Capture the cell that displays the provided text and extract its (x, y) central coordinate. 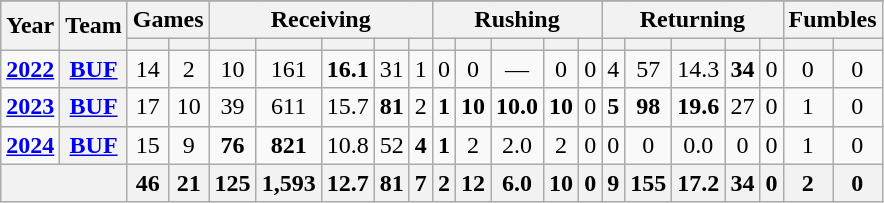
14.3 (698, 69)
Returning (692, 20)
611 (288, 107)
10.8 (348, 145)
52 (392, 145)
46 (148, 183)
12 (472, 183)
27 (742, 107)
98 (648, 107)
161 (288, 69)
Receiving (320, 20)
125 (232, 183)
21 (188, 183)
10.0 (516, 107)
39 (232, 107)
12.7 (348, 183)
1,593 (288, 183)
14 (148, 69)
16.1 (348, 69)
Games (168, 20)
15.7 (348, 107)
57 (648, 69)
— (516, 69)
6.0 (516, 183)
76 (232, 145)
19.6 (698, 107)
Year (30, 26)
2022 (30, 69)
2024 (30, 145)
7 (420, 183)
2023 (30, 107)
5 (614, 107)
Team (94, 26)
31 (392, 69)
155 (648, 183)
17 (148, 107)
17.2 (698, 183)
0.0 (698, 145)
2.0 (516, 145)
821 (288, 145)
Fumbles (832, 20)
Rushing (516, 20)
15 (148, 145)
